Detect which cell encompasses the target text, then output its (X, Y) center coordinate. 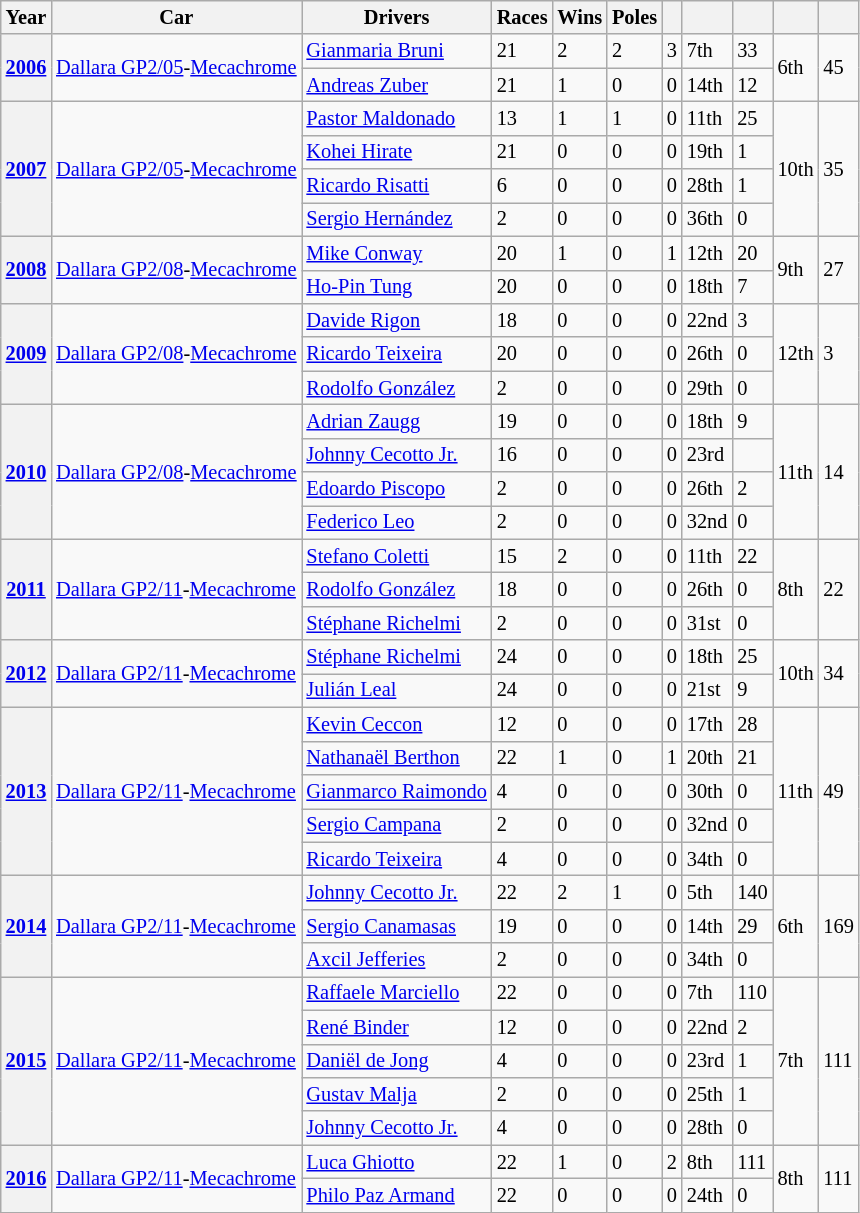
20th (707, 758)
2007 (26, 168)
Federico Leo (397, 522)
René Binder (397, 1027)
Kevin Ceccon (397, 724)
28 (752, 724)
2008 (26, 270)
33 (752, 51)
Kohei Hirate (397, 152)
36th (707, 219)
2006 (26, 68)
Drivers (397, 17)
Poles (634, 17)
27 (838, 270)
Gustav Malja (397, 1094)
Wins (580, 17)
Edoardo Piscopo (397, 489)
169 (838, 926)
Gianmarco Raimondo (397, 791)
9th (796, 270)
45 (838, 68)
2015 (26, 1060)
2016 (26, 1178)
19th (707, 152)
7 (752, 287)
Races (522, 17)
2010 (26, 472)
17th (707, 724)
Ho-Pin Tung (397, 287)
Nathanaël Berthon (397, 758)
Philo Paz Armand (397, 1195)
Sergio Canamasas (397, 926)
30th (707, 791)
14 (838, 472)
Sergio Campana (397, 825)
Mike Conway (397, 253)
29th (707, 388)
25th (707, 1094)
16 (522, 455)
24th (707, 1195)
Raffaele Marciello (397, 993)
Year (26, 17)
Gianmaria Bruni (397, 51)
34 (838, 674)
35 (838, 168)
5th (707, 892)
Daniël de Jong (397, 1061)
Ricardo Risatti (397, 186)
Julián Leal (397, 690)
31st (707, 623)
29 (752, 926)
110 (752, 993)
13 (522, 118)
Pastor Maldonado (397, 118)
Car (176, 17)
21st (707, 690)
2014 (26, 926)
Davide Rigon (397, 320)
2012 (26, 674)
15 (522, 556)
Andreas Zuber (397, 85)
49 (838, 791)
Stefano Coletti (397, 556)
Luca Ghiotto (397, 1162)
2013 (26, 791)
Adrian Zaugg (397, 421)
Sergio Hernández (397, 219)
Axcil Jefferies (397, 960)
2009 (26, 354)
6 (522, 186)
140 (752, 892)
2011 (26, 590)
